Determine the [x, y] coordinate at the center of the cell enclosing the given text.  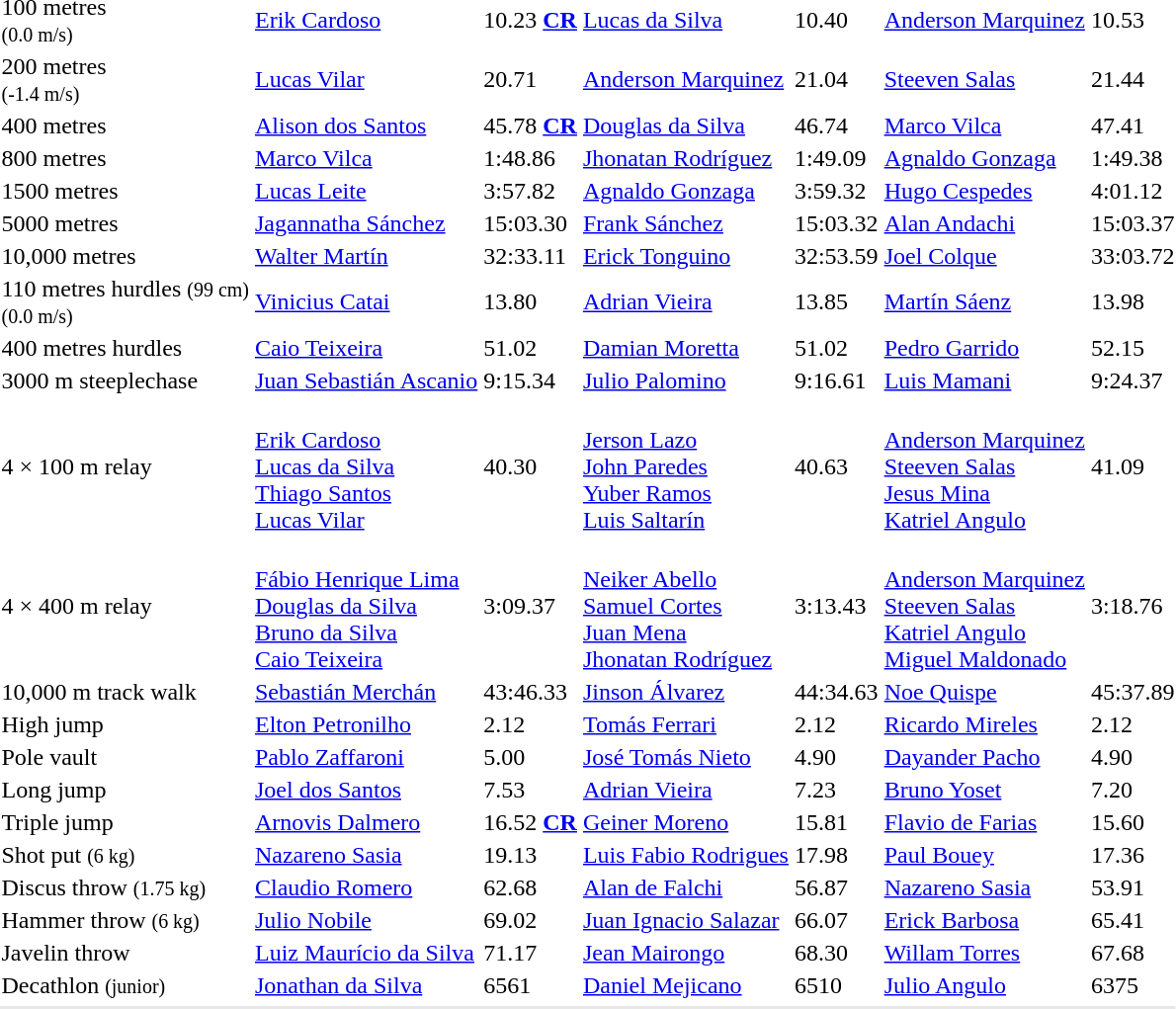
68.30 [836, 953]
400 metres [125, 126]
9:15.34 [531, 380]
Fábio Henrique LimaDouglas da SilvaBruno da SilvaCaio Teixeira [366, 606]
4 × 400 m relay [125, 606]
800 metres [125, 158]
1:49.09 [836, 158]
19.13 [531, 855]
Arnovis Dalmero [366, 822]
1500 metres [125, 191]
Erick Barbosa [984, 920]
Joel dos Santos [366, 790]
56.87 [836, 887]
10,000 metres [125, 256]
33:03.72 [1133, 256]
4 × 100 m relay [125, 466]
Lucas Leite [366, 191]
Hugo Cespedes [984, 191]
46.74 [836, 126]
21.44 [1133, 79]
Juan Sebastián Ascanio [366, 380]
4:01.12 [1133, 191]
Luiz Maurício da Silva [366, 953]
Sebastián Merchán [366, 692]
Alan Andachi [984, 223]
21.04 [836, 79]
Jonathan da Silva [366, 985]
Jhonatan Rodríguez [686, 158]
3:18.76 [1133, 606]
Bruno Yoset [984, 790]
3:59.32 [836, 191]
Joel Colque [984, 256]
Pedro Garrido [984, 348]
Julio Angulo [984, 985]
Martín Sáenz [984, 302]
High jump [125, 724]
Long jump [125, 790]
Frank Sánchez [686, 223]
Luis Mamani [984, 380]
53.91 [1133, 887]
Jerson LazoJohn ParedesYuber RamosLuis Saltarín [686, 466]
6510 [836, 985]
65.41 [1133, 920]
Juan Ignacio Salazar [686, 920]
62.68 [531, 887]
15:03.32 [836, 223]
Anderson MarquinezSteeven SalasKatriel AnguloMiguel Maldonado [984, 606]
15:03.37 [1133, 223]
17.98 [836, 855]
Douglas da Silva [686, 126]
40.30 [531, 466]
20.71 [531, 79]
Geiner Moreno [686, 822]
Shot put (6 kg) [125, 855]
Javelin throw [125, 953]
3:09.37 [531, 606]
32:53.59 [836, 256]
Anderson MarquinezSteeven SalasJesus MinaKatriel Angulo [984, 466]
40.63 [836, 466]
13.98 [1133, 302]
10,000 m track walk [125, 692]
Walter Martín [366, 256]
110 metres hurdles (99 cm)(0.0 m/s) [125, 302]
Alison dos Santos [366, 126]
Jean Mairongo [686, 953]
Willam Torres [984, 953]
71.17 [531, 953]
Erik CardosoLucas da SilvaThiago SantosLucas Vilar [366, 466]
7.20 [1133, 790]
13.80 [531, 302]
Vinicius Catai [366, 302]
1:48.86 [531, 158]
Hammer throw (6 kg) [125, 920]
15.81 [836, 822]
52.15 [1133, 348]
67.68 [1133, 953]
Tomás Ferrari [686, 724]
Dayander Pacho [984, 757]
Damian Moretta [686, 348]
69.02 [531, 920]
17.36 [1133, 855]
Triple jump [125, 822]
Julio Nobile [366, 920]
32:33.11 [531, 256]
Alan de Falchi [686, 887]
9:24.37 [1133, 380]
3:57.82 [531, 191]
45.78 CR [531, 126]
Julio Palomino [686, 380]
41.09 [1133, 466]
47.41 [1133, 126]
Paul Bouey [984, 855]
José Tomás Nieto [686, 757]
Lucas Vilar [366, 79]
400 metres hurdles [125, 348]
Steeven Salas [984, 79]
Elton Petronilho [366, 724]
66.07 [836, 920]
Anderson Marquinez [686, 79]
3000 m steeplechase [125, 380]
5.00 [531, 757]
9:16.61 [836, 380]
Pablo Zaffaroni [366, 757]
43:46.33 [531, 692]
Discus throw (1.75 kg) [125, 887]
3:13.43 [836, 606]
Jinson Álvarez [686, 692]
Daniel Mejicano [686, 985]
Erick Tonguino [686, 256]
Noe Quispe [984, 692]
15.60 [1133, 822]
5000 metres [125, 223]
16.52 CR [531, 822]
Flavio de Farias [984, 822]
6375 [1133, 985]
Claudio Romero [366, 887]
44:34.63 [836, 692]
6561 [531, 985]
Ricardo Mireles [984, 724]
200 metres(-1.4 m/s) [125, 79]
Luis Fabio Rodrigues [686, 855]
7.23 [836, 790]
13.85 [836, 302]
Neiker AbelloSamuel CortesJuan MenaJhonatan Rodríguez [686, 606]
Pole vault [125, 757]
15:03.30 [531, 223]
Decathlon (junior) [125, 985]
1:49.38 [1133, 158]
Caio Teixeira [366, 348]
Jagannatha Sánchez [366, 223]
7.53 [531, 790]
45:37.89 [1133, 692]
